Determine the [X, Y] coordinate at the center of the cell enclosing the given text.  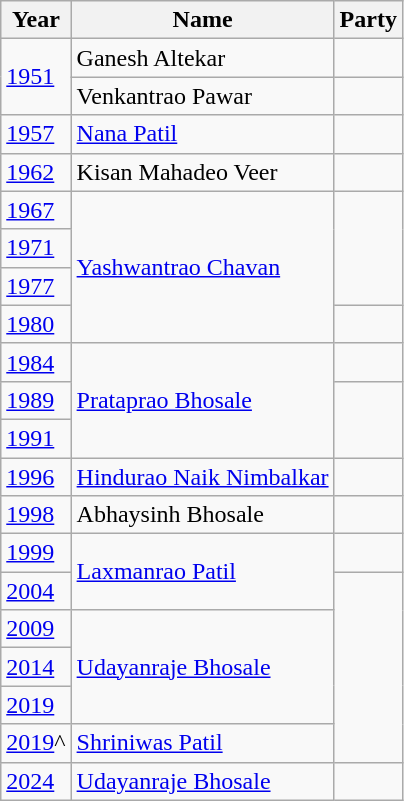
1967 [36, 210]
2019 [36, 705]
Prataprao Bhosale [202, 400]
Laxmanrao Patil [202, 572]
1951 [36, 77]
Year [36, 20]
Yashwantrao Chavan [202, 267]
Shriniwas Patil [202, 743]
2004 [36, 591]
2014 [36, 667]
1980 [36, 324]
1991 [36, 438]
1957 [36, 134]
Ganesh Altekar [202, 58]
Hindurao Naik Nimbalkar [202, 477]
1977 [36, 286]
1998 [36, 515]
1962 [36, 172]
2009 [36, 629]
Party [368, 20]
1989 [36, 400]
1999 [36, 553]
1971 [36, 248]
2024 [36, 781]
Abhaysinh Bhosale [202, 515]
Nana Patil [202, 134]
Name [202, 20]
Venkantrao Pawar [202, 96]
1996 [36, 477]
1984 [36, 362]
Kisan Mahadeo Veer [202, 172]
2019^ [36, 743]
